Provide the [x, y] coordinate of the cell's center where the given text is located.  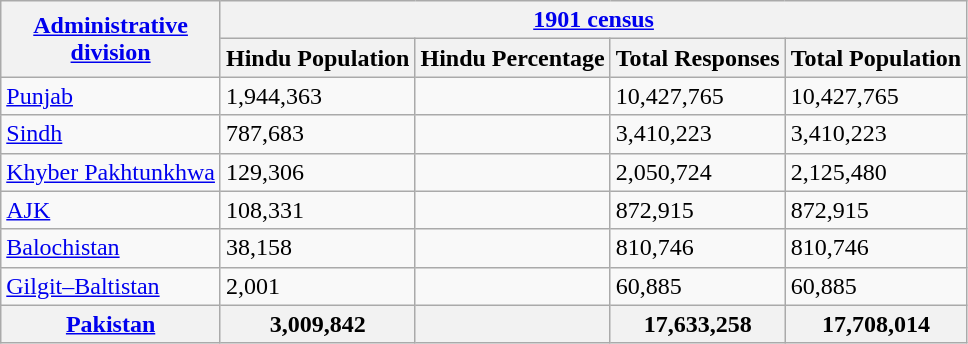
Total Responses [698, 58]
Pakistan [111, 324]
17,708,014 [876, 324]
Punjab [111, 96]
2,050,724 [698, 172]
1901 census [593, 20]
3,009,842 [317, 324]
38,158 [317, 248]
17,633,258 [698, 324]
Hindu Population [317, 58]
Gilgit–Baltistan [111, 286]
129,306 [317, 172]
Sindh [111, 134]
Hindu Percentage [512, 58]
1,944,363 [317, 96]
Balochistan [111, 248]
2,001 [317, 286]
Total Population [876, 58]
Khyber Pakhtunkhwa [111, 172]
Administrativedivision [111, 39]
2,125,480 [876, 172]
AJK [111, 210]
108,331 [317, 210]
787,683 [317, 134]
